Output the [X, Y] coordinate of the center of the cell containing the given text.  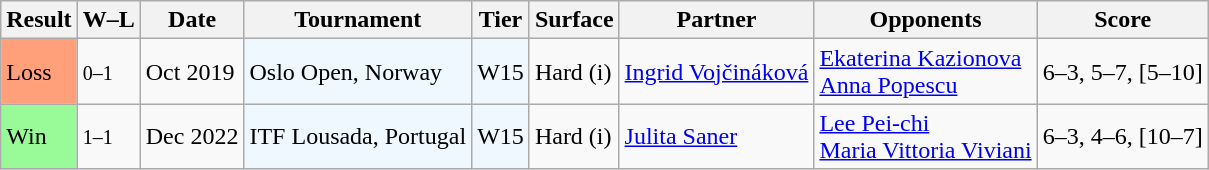
1–1 [108, 136]
Score [1122, 20]
ITF Lousada, Portugal [358, 136]
Dec 2022 [192, 136]
6–3, 4–6, [10–7] [1122, 136]
Date [192, 20]
Tournament [358, 20]
Tier [501, 20]
Partner [716, 20]
Loss [39, 72]
Surface [574, 20]
Ingrid Vojčináková [716, 72]
Win [39, 136]
Oslo Open, Norway [358, 72]
Julita Saner [716, 136]
0–1 [108, 72]
Ekaterina Kazionova Anna Popescu [926, 72]
Opponents [926, 20]
Result [39, 20]
Lee Pei-chi Maria Vittoria Viviani [926, 136]
W–L [108, 20]
6–3, 5–7, [5–10] [1122, 72]
Oct 2019 [192, 72]
